Detect which cell encompasses the target text, then output its [x, y] center coordinate. 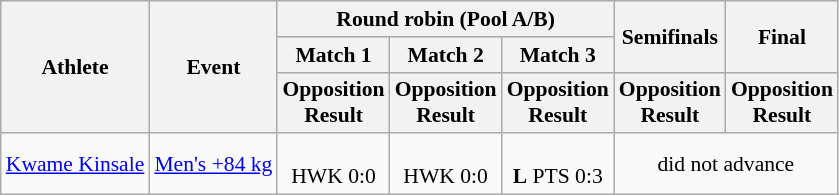
Athlete [76, 67]
Semifinals [670, 36]
Match 1 [333, 55]
L PTS 0:3 [558, 164]
Match 2 [446, 55]
Men's +84 kg [213, 164]
Round robin (Pool A/B) [445, 19]
did not advance [726, 164]
Kwame Kinsale [76, 164]
Event [213, 67]
Final [782, 36]
Match 3 [558, 55]
